Find where the given text appears and provide that cell's center as (X, Y) coordinate. 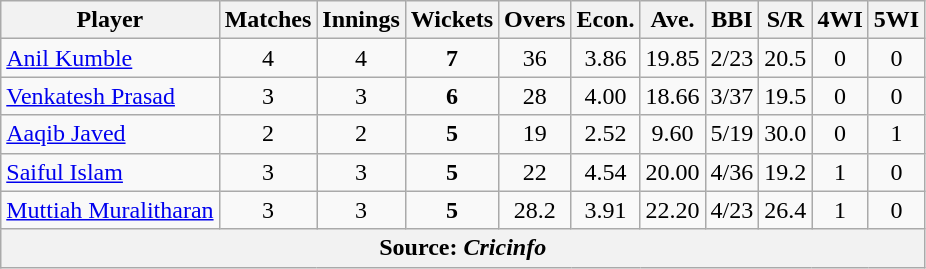
20.5 (786, 58)
19.5 (786, 96)
2/23 (732, 58)
Overs (535, 20)
Anil Kumble (110, 58)
2.52 (606, 134)
4WI (840, 20)
26.4 (786, 210)
28 (535, 96)
4/36 (732, 172)
19.2 (786, 172)
Aaqib Javed (110, 134)
19 (535, 134)
22 (535, 172)
Venkatesh Prasad (110, 96)
3.91 (606, 210)
4/23 (732, 210)
Wickets (452, 20)
28.2 (535, 210)
Ave. (672, 20)
20.00 (672, 172)
BBI (732, 20)
5/19 (732, 134)
5WI (896, 20)
6 (452, 96)
4.54 (606, 172)
22.20 (672, 210)
Muttiah Muralitharan (110, 210)
3.86 (606, 58)
7 (452, 58)
Player (110, 20)
Matches (268, 20)
30.0 (786, 134)
9.60 (672, 134)
19.85 (672, 58)
Saiful Islam (110, 172)
3/37 (732, 96)
Innings (361, 20)
Econ. (606, 20)
S/R (786, 20)
18.66 (672, 96)
Source: Cricinfo (463, 248)
36 (535, 58)
4.00 (606, 96)
